Return the (x, y) coordinate for the center point of the cell that contains the specified text.  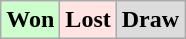
Won (30, 20)
Draw (150, 20)
Lost (88, 20)
